Capture the cell that displays the provided text and extract its (X, Y) central coordinate. 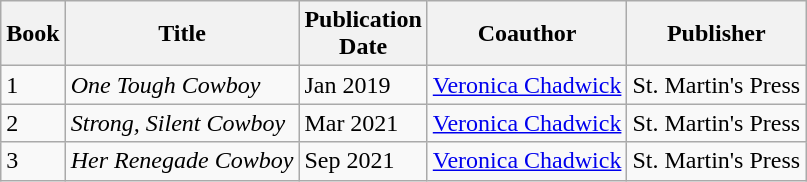
Publisher (716, 34)
Sep 2021 (363, 161)
Strong, Silent Cowboy (182, 123)
Title (182, 34)
PublicationDate (363, 34)
3 (33, 161)
One Tough Cowboy (182, 85)
Coauthor (527, 34)
Book (33, 34)
Jan 2019 (363, 85)
Her Renegade Cowboy (182, 161)
1 (33, 85)
2 (33, 123)
Mar 2021 (363, 123)
